Output the (x, y) coordinate of the center of the cell containing the given text.  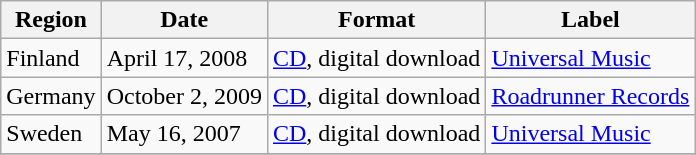
October 2, 2009 (184, 96)
Date (184, 20)
Region (51, 20)
Germany (51, 96)
Roadrunner Records (590, 96)
Label (590, 20)
Format (376, 20)
April 17, 2008 (184, 58)
Sweden (51, 134)
May 16, 2007 (184, 134)
Finland (51, 58)
